From the cell containing the given text, extract its center point as (x, y) coordinate. 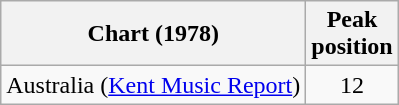
12 (352, 85)
Peakposition (352, 34)
Australia (Kent Music Report) (154, 85)
Chart (1978) (154, 34)
